From the cell containing the given text, extract its center point as (x, y) coordinate. 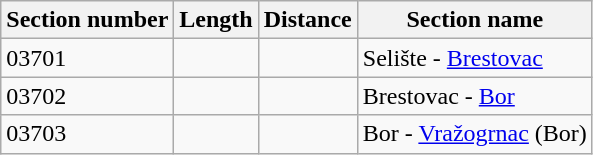
Bor - Vražogrnac (Bor) (474, 134)
Selište - Brestovac (474, 58)
03703 (88, 134)
03702 (88, 96)
03701 (88, 58)
Brestovac - Bor (474, 96)
Distance (308, 20)
Length (216, 20)
Section name (474, 20)
Section number (88, 20)
